Locate the cell with the specified text and output its [X, Y] center coordinate. 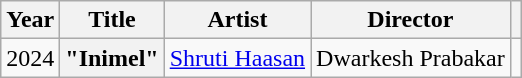
2024 [30, 58]
Artist [237, 20]
Dwarkesh Prabakar [411, 58]
Director [411, 20]
Title [112, 20]
Year [30, 20]
"Inimel" [112, 58]
Shruti Haasan [237, 58]
